Find where the given text appears and provide that cell's center as [X, Y] coordinate. 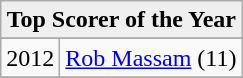
Rob Massam (11) [151, 58]
Top Scorer of the Year [122, 20]
2012 [30, 58]
